Identify which cell holds the provided text, then report its [x, y] central coordinate. 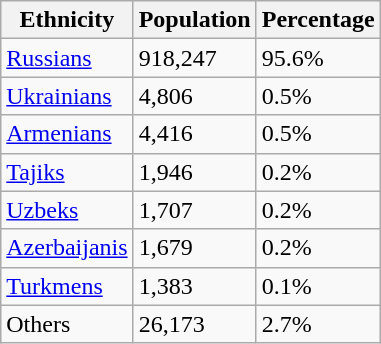
Uzbeks [67, 210]
1,707 [194, 210]
1,383 [194, 286]
4,806 [194, 96]
Turkmens [67, 286]
Percentage [318, 20]
Tajiks [67, 172]
Russians [67, 58]
0.1% [318, 286]
Armenians [67, 134]
1,946 [194, 172]
Ukrainians [67, 96]
Azerbaijanis [67, 248]
4,416 [194, 134]
918,247 [194, 58]
95.6% [318, 58]
Others [67, 324]
Ethnicity [67, 20]
1,679 [194, 248]
2.7% [318, 324]
Population [194, 20]
26,173 [194, 324]
